Output the [x, y] coordinate of the center of the cell containing the given text.  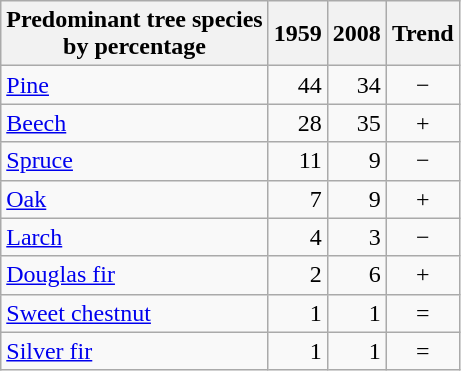
3 [356, 237]
6 [356, 275]
Larch [134, 237]
7 [298, 199]
Predominant tree speciesby percentage [134, 34]
Pine [134, 85]
35 [356, 123]
34 [356, 85]
4 [298, 237]
2008 [356, 34]
Spruce [134, 161]
1959 [298, 34]
Trend [422, 34]
2 [298, 275]
Douglas fir [134, 275]
28 [298, 123]
Beech [134, 123]
11 [298, 161]
44 [298, 85]
Sweet chestnut [134, 313]
Silver fir [134, 351]
Oak [134, 199]
